Search for the cell housing the specified text and yield its [x, y] center coordinate. 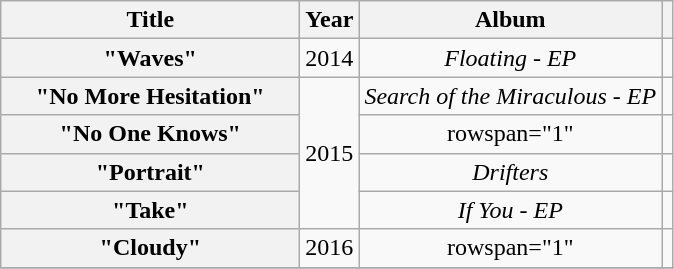
2016 [330, 248]
"No More Hesitation" [150, 96]
Floating - EP [510, 58]
"No One Knows" [150, 134]
Album [510, 20]
2014 [330, 58]
Drifters [510, 172]
"Cloudy" [150, 248]
Title [150, 20]
"Portrait" [150, 172]
Search of the Miraculous - EP [510, 96]
2015 [330, 153]
"Waves" [150, 58]
Year [330, 20]
"Take" [150, 210]
If You - EP [510, 210]
